Detect which cell encompasses the target text, then output its [X, Y] center coordinate. 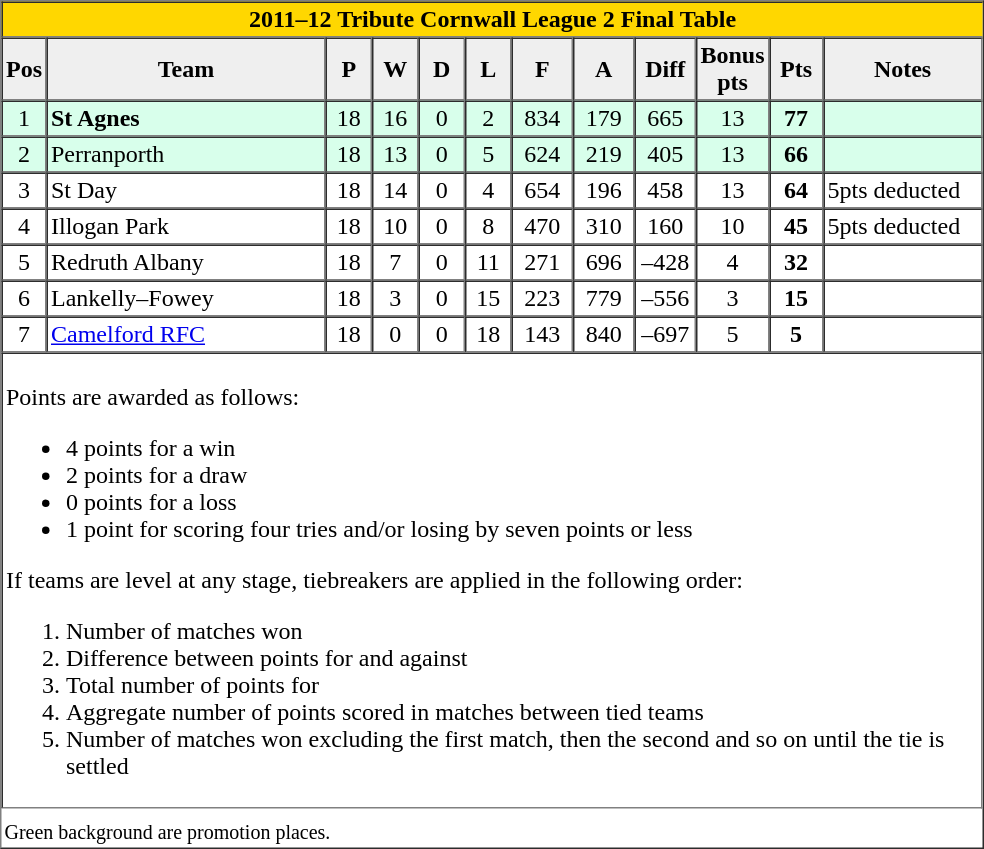
D [441, 70]
405 [665, 154]
196 [604, 190]
64 [796, 190]
A [604, 70]
14 [395, 190]
310 [604, 226]
654 [543, 190]
271 [543, 262]
Diff [665, 70]
St Day [186, 190]
P [349, 70]
840 [604, 334]
Notes [902, 70]
Camelford RFC [186, 334]
470 [543, 226]
8 [488, 226]
696 [604, 262]
–556 [665, 298]
Team [186, 70]
179 [604, 118]
L [488, 70]
Redruth Albany [186, 262]
Bonus pts [732, 70]
W [395, 70]
219 [604, 154]
458 [665, 190]
St Agnes [186, 118]
143 [543, 334]
779 [604, 298]
77 [796, 118]
624 [543, 154]
Perranporth [186, 154]
32 [796, 262]
1 [24, 118]
66 [796, 154]
F [543, 70]
Pts [796, 70]
Pos [24, 70]
2011–12 Tribute Cornwall League 2 Final Table [492, 20]
160 [665, 226]
–697 [665, 334]
11 [488, 262]
Lankelly–Fowey [186, 298]
–428 [665, 262]
Green background are promotion places. [492, 830]
223 [543, 298]
Illogan Park [186, 226]
16 [395, 118]
834 [543, 118]
6 [24, 298]
665 [665, 118]
45 [796, 226]
